Pinpoint the cell where the given text exists, returning its (X, Y) midpoint coordinate. 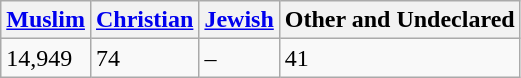
74 (144, 58)
14,949 (46, 58)
Christian (144, 20)
41 (400, 58)
Other and Undeclared (400, 20)
– (239, 58)
Jewish (239, 20)
Muslim (46, 20)
